Provide the [X, Y] coordinate of the cell's center where the given text is located.  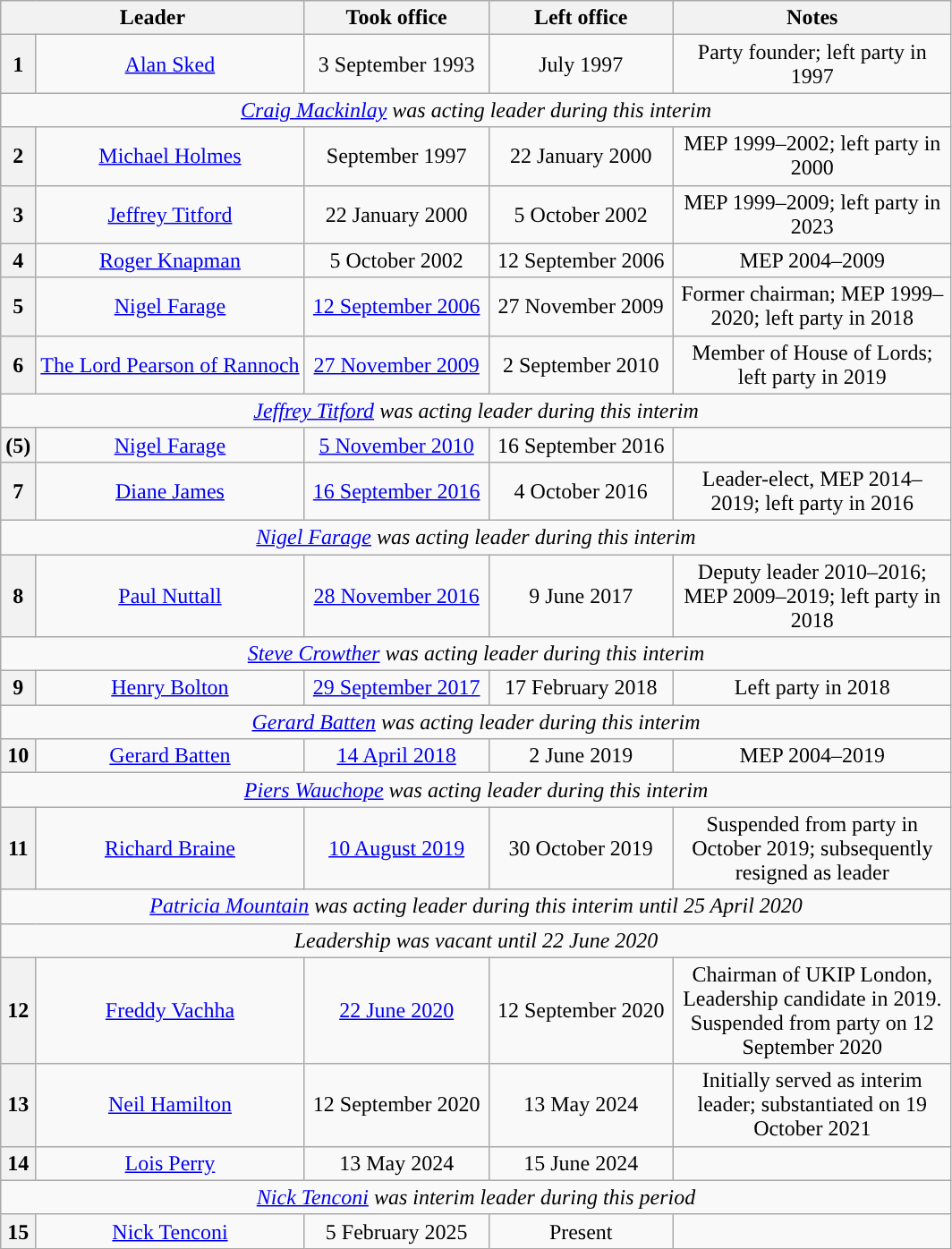
5 February 2025 [396, 1231]
1 [18, 64]
5 [18, 306]
Deputy leader 2010–2016; MEP 2009–2019; left party in 2018 [812, 596]
July 1997 [581, 64]
Left office [581, 18]
13 [18, 1105]
Freddy Vachha [170, 1011]
September 1997 [396, 156]
4 [18, 260]
Nigel Farage was acting leader during this interim [476, 537]
5 November 2010 [396, 445]
Nick Tenconi [170, 1231]
Gerard Batten [170, 756]
Former chairman; MEP 1999–2020; left party in 2018 [812, 306]
Michael Holmes [170, 156]
Jeffrey Titford was acting leader during this interim [476, 411]
Alan Sked [170, 64]
Left party in 2018 [812, 688]
Gerard Batten was acting leader during this interim [476, 722]
Craig Mackinlay was acting leader during this interim [476, 110]
Suspended from party in October 2019; subsequently resigned as leader [812, 848]
22 June 2020 [396, 1011]
7 [18, 490]
12 [18, 1011]
9 June 2017 [581, 596]
15 June 2024 [581, 1163]
11 [18, 848]
15 [18, 1231]
17 February 2018 [581, 688]
Richard Braine [170, 848]
10 August 2019 [396, 848]
2 September 2010 [581, 365]
8 [18, 596]
Piers Wauchope was acting leader during this interim [476, 790]
10 [18, 756]
Lois Perry [170, 1163]
Took office [396, 18]
Leader-elect, MEP 2014–2019; left party in 2016 [812, 490]
4 October 2016 [581, 490]
Party founder; left party in 1997 [812, 64]
Jeffrey Titford [170, 215]
14 [18, 1163]
6 [18, 365]
3 [18, 215]
28 November 2016 [396, 596]
MEP 1999–2002; left party in 2000 [812, 156]
14 April 2018 [396, 756]
29 September 2017 [396, 688]
Diane James [170, 490]
Leader [152, 18]
2 [18, 156]
Initially served as interim leader; substantiated on 19 October 2021 [812, 1105]
30 October 2019 [581, 848]
Roger Knapman [170, 260]
Patricia Mountain was acting leader during this interim until 25 April 2020 [476, 906]
2 June 2019 [581, 756]
3 September 1993 [396, 64]
Paul Nuttall [170, 596]
Present [581, 1231]
Member of House of Lords; left party in 2019 [812, 365]
The Lord Pearson of Rannoch [170, 365]
Leadership was vacant until 22 June 2020 [476, 940]
Henry Bolton [170, 688]
Nick Tenconi was interim leader during this period [476, 1197]
MEP 2004–2019 [812, 756]
Steve Crowther was acting leader during this interim [476, 654]
(5) [18, 445]
MEP 1999–2009; left party in 2023 [812, 215]
Neil Hamilton [170, 1105]
Notes [812, 18]
MEP 2004–2009 [812, 260]
Chairman of UKIP London, Leadership candidate in 2019. Suspended from party on 12 September 2020 [812, 1011]
9 [18, 688]
